Capture the cell that displays the provided text and extract its (X, Y) central coordinate. 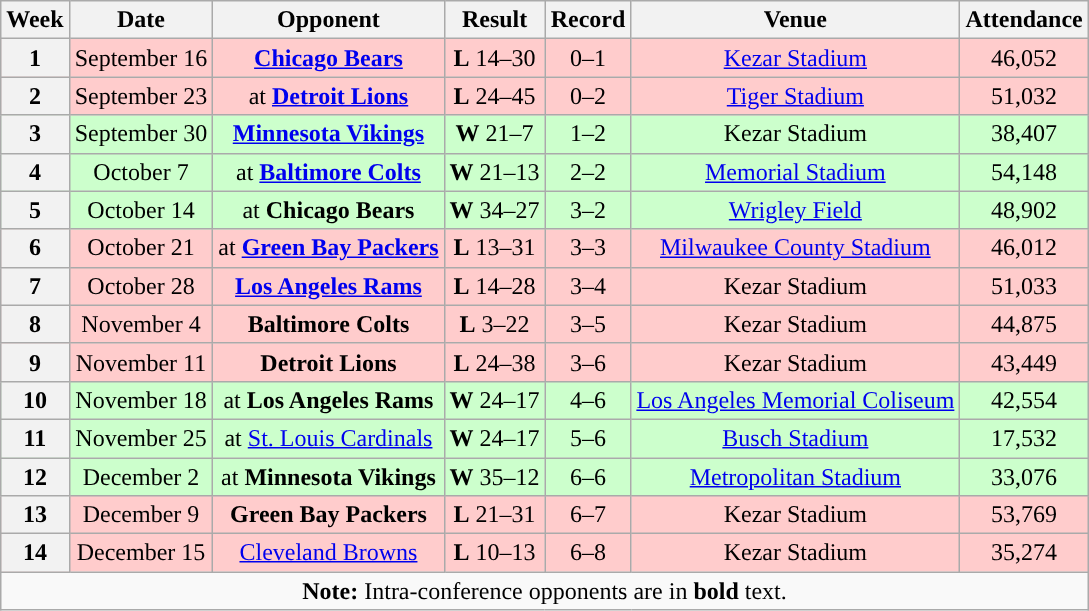
L 3–22 (494, 324)
at Chicago Bears (328, 210)
3 (35, 134)
Los Angeles Rams (328, 286)
September 23 (141, 96)
November 4 (141, 324)
13 (35, 515)
November 25 (141, 438)
October 28 (141, 286)
October 14 (141, 210)
November 18 (141, 400)
33,076 (1024, 477)
0–1 (588, 58)
W 35–12 (494, 477)
7 (35, 286)
8 (35, 324)
0–2 (588, 96)
3–2 (588, 210)
Tiger Stadium (796, 96)
at Minnesota Vikings (328, 477)
6–7 (588, 515)
Attendance (1024, 20)
Chicago Bears (328, 58)
Memorial Stadium (796, 172)
Baltimore Colts (328, 324)
9 (35, 362)
12 (35, 477)
Detroit Lions (328, 362)
December 2 (141, 477)
December 9 (141, 515)
6–8 (588, 553)
35,274 (1024, 553)
43,449 (1024, 362)
3–6 (588, 362)
3–5 (588, 324)
4–6 (588, 400)
September 30 (141, 134)
17,532 (1024, 438)
L 14–30 (494, 58)
October 7 (141, 172)
December 15 (141, 553)
10 (35, 400)
54,148 (1024, 172)
44,875 (1024, 324)
L 21–31 (494, 515)
1–2 (588, 134)
46,012 (1024, 248)
46,052 (1024, 58)
Venue (796, 20)
Result (494, 20)
Note: Intra-conference opponents are in bold text. (545, 591)
Milwaukee County Stadium (796, 248)
2 (35, 96)
51,032 (1024, 96)
October 21 (141, 248)
L 13–31 (494, 248)
at Detroit Lions (328, 96)
L 14–28 (494, 286)
Week (35, 20)
48,902 (1024, 210)
Wrigley Field (796, 210)
Minnesota Vikings (328, 134)
W 21–13 (494, 172)
Date (141, 20)
42,554 (1024, 400)
L 10–13 (494, 553)
4 (35, 172)
Los Angeles Memorial Coliseum (796, 400)
53,769 (1024, 515)
38,407 (1024, 134)
Cleveland Browns (328, 553)
2–2 (588, 172)
6 (35, 248)
5–6 (588, 438)
Record (588, 20)
Green Bay Packers (328, 515)
L 24–45 (494, 96)
Busch Stadium (796, 438)
at Baltimore Colts (328, 172)
September 16 (141, 58)
at Green Bay Packers (328, 248)
L 24–38 (494, 362)
3–4 (588, 286)
Metropolitan Stadium (796, 477)
at St. Louis Cardinals (328, 438)
3–3 (588, 248)
6–6 (588, 477)
at Los Angeles Rams (328, 400)
November 11 (141, 362)
1 (35, 58)
11 (35, 438)
W 34–27 (494, 210)
W 21–7 (494, 134)
14 (35, 553)
5 (35, 210)
51,033 (1024, 286)
Opponent (328, 20)
